Find where the given text appears and provide that cell's center as (x, y) coordinate. 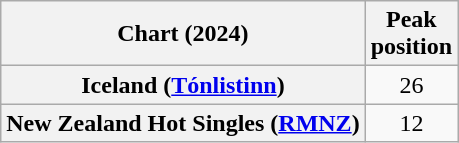
Peakposition (411, 34)
26 (411, 85)
Chart (2024) (183, 34)
12 (411, 123)
Iceland (Tónlistinn) (183, 85)
New Zealand Hot Singles (RMNZ) (183, 123)
